Detect which cell encompasses the target text, then output its [x, y] center coordinate. 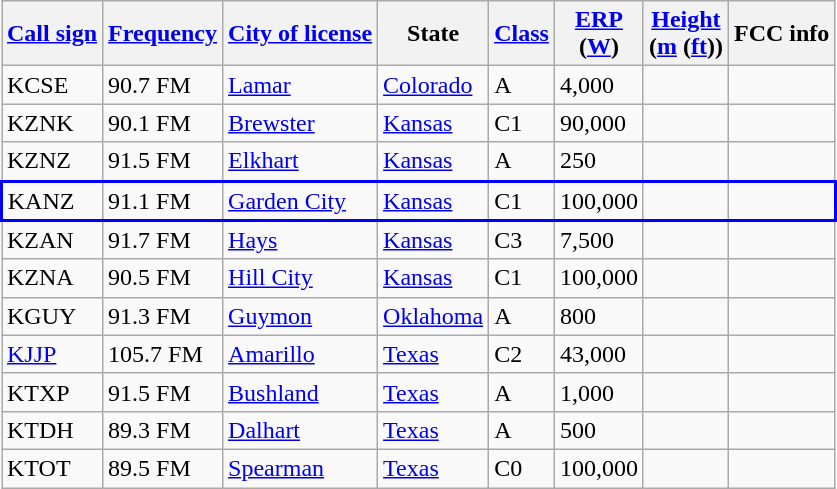
KZNZ [52, 162]
Bushland [300, 392]
105.7 FM [163, 354]
1,000 [598, 392]
Dalhart [300, 430]
KZNA [52, 278]
7,500 [598, 240]
Garden City [300, 201]
90.1 FM [163, 123]
89.5 FM [163, 468]
C0 [522, 468]
89.3 FM [163, 430]
Oklahoma [434, 316]
City of license [300, 34]
Elkhart [300, 162]
90.5 FM [163, 278]
Spearman [300, 468]
C2 [522, 354]
Class [522, 34]
Guymon [300, 316]
KCSE [52, 85]
State [434, 34]
Hill City [300, 278]
KTDH [52, 430]
KGUY [52, 316]
Brewster [300, 123]
KZAN [52, 240]
KZNK [52, 123]
250 [598, 162]
90,000 [598, 123]
KTXP [52, 392]
Lamar [300, 85]
91.3 FM [163, 316]
91.1 FM [163, 201]
C3 [522, 240]
Hays [300, 240]
90.7 FM [163, 85]
Call sign [52, 34]
FCC info [781, 34]
800 [598, 316]
KANZ [52, 201]
Colorado [434, 85]
KJJP [52, 354]
Amarillo [300, 354]
ERP(W) [598, 34]
4,000 [598, 85]
91.7 FM [163, 240]
Frequency [163, 34]
Height(m (ft)) [686, 34]
KTOT [52, 468]
43,000 [598, 354]
500 [598, 430]
